Identify which cell holds the provided text, then report its (X, Y) central coordinate. 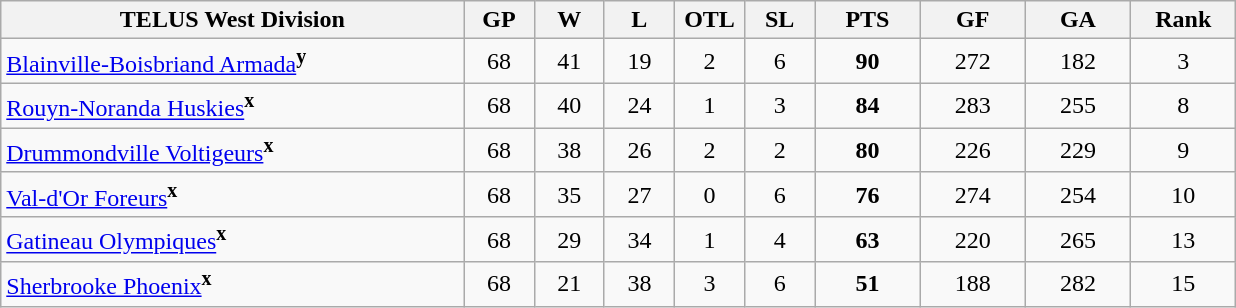
PTS (868, 20)
90 (868, 62)
4 (780, 240)
Blainville-Boisbriand Armaday (232, 62)
34 (639, 240)
19 (639, 62)
W (569, 20)
Rank (1184, 20)
9 (1184, 150)
272 (972, 62)
80 (868, 150)
41 (569, 62)
29 (569, 240)
63 (868, 240)
Gatineau Olympiquesx (232, 240)
TELUS West Division (232, 20)
GP (499, 20)
Sherbrooke Phoenixx (232, 284)
229 (1078, 150)
220 (972, 240)
282 (1078, 284)
OTL (709, 20)
10 (1184, 194)
76 (868, 194)
21 (569, 284)
Drummondville Voltigeursx (232, 150)
226 (972, 150)
L (639, 20)
35 (569, 194)
40 (569, 106)
15 (1184, 284)
SL (780, 20)
265 (1078, 240)
27 (639, 194)
254 (1078, 194)
24 (639, 106)
13 (1184, 240)
26 (639, 150)
8 (1184, 106)
84 (868, 106)
51 (868, 284)
GA (1078, 20)
Val-d'Or Foreursx (232, 194)
0 (709, 194)
188 (972, 284)
182 (1078, 62)
283 (972, 106)
274 (972, 194)
255 (1078, 106)
Rouyn-Noranda Huskiesx (232, 106)
GF (972, 20)
